Scan for the cell matching the given text and deliver its [X, Y] coordinate at center. 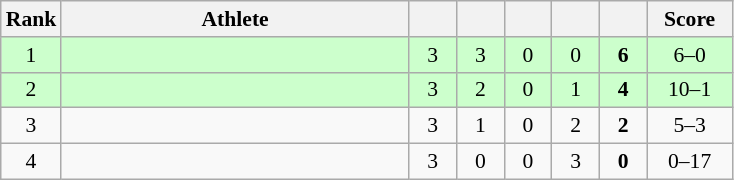
Rank [32, 19]
Score [690, 19]
10–1 [690, 90]
5–3 [690, 126]
6–0 [690, 55]
Athlete [235, 19]
0–17 [690, 162]
6 [623, 55]
